Capture the cell that displays the provided text and extract its [x, y] central coordinate. 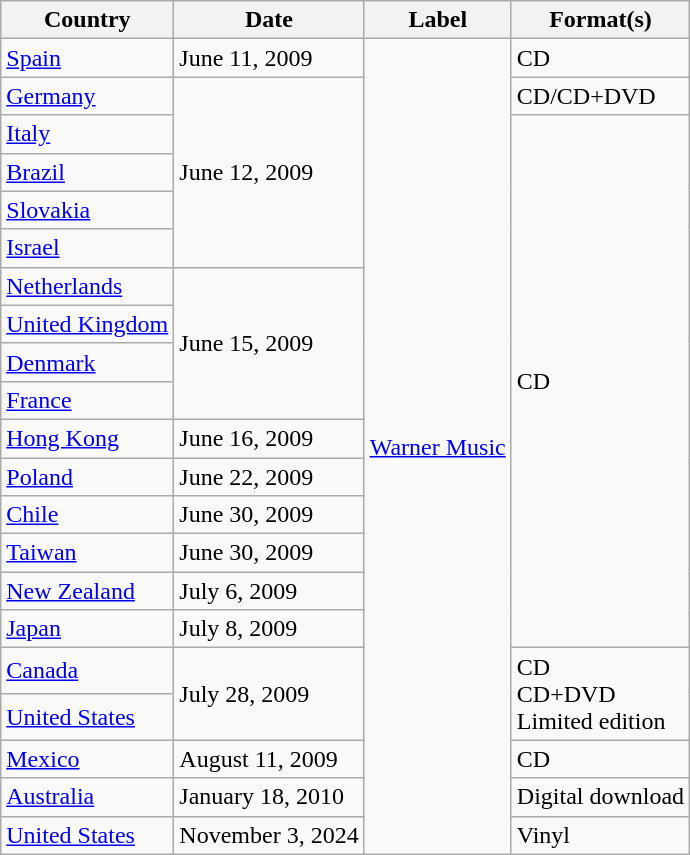
CDCD+DVDLimited edition [600, 694]
Taiwan [88, 553]
Brazil [88, 172]
Italy [88, 134]
France [88, 400]
Label [438, 20]
January 18, 2010 [269, 797]
Poland [88, 477]
Hong Kong [88, 438]
Country [88, 20]
Mexico [88, 759]
Warner Music [438, 446]
Japan [88, 629]
June 16, 2009 [269, 438]
June 12, 2009 [269, 172]
Date [269, 20]
Israel [88, 248]
Australia [88, 797]
November 3, 2024 [269, 835]
June 15, 2009 [269, 343]
July 6, 2009 [269, 591]
August 11, 2009 [269, 759]
July 8, 2009 [269, 629]
Denmark [88, 362]
CD/CD+DVD [600, 96]
Netherlands [88, 286]
June 11, 2009 [269, 58]
Format(s) [600, 20]
Spain [88, 58]
July 28, 2009 [269, 694]
United Kingdom [88, 324]
New Zealand [88, 591]
June 22, 2009 [269, 477]
Vinyl [600, 835]
Chile [88, 515]
Canada [88, 671]
Digital download [600, 797]
Germany [88, 96]
Slovakia [88, 210]
